Detect which cell encompasses the target text, then output its [X, Y] center coordinate. 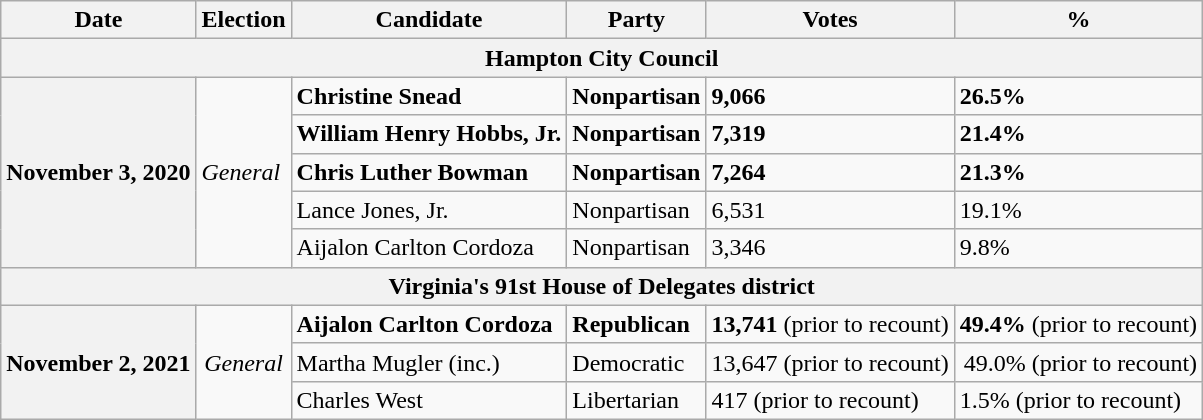
19.1% [1078, 210]
Election [244, 20]
1.5% (prior to recount) [1078, 400]
7,264 [830, 172]
November 2, 2021 [98, 362]
9.8% [1078, 248]
November 3, 2020 [98, 172]
21.3% [1078, 172]
21.4% [1078, 134]
Party [636, 20]
Democratic [636, 362]
% [1078, 20]
Hampton City Council [602, 58]
26.5% [1078, 96]
Libertarian [636, 400]
Martha Mugler (inc.) [429, 362]
William Henry Hobbs, Jr. [429, 134]
Charles West [429, 400]
Candidate [429, 20]
Date [98, 20]
Virginia's 91st House of Delegates district [602, 286]
6,531 [830, 210]
Republican [636, 324]
417 (prior to recount) [830, 400]
13,647 (prior to recount) [830, 362]
13,741 (prior to recount) [830, 324]
3,346 [830, 248]
9,066 [830, 96]
7,319 [830, 134]
Lance Jones, Jr. [429, 210]
49.0% (prior to recount) [1078, 362]
Christine Snead [429, 96]
Votes [830, 20]
Chris Luther Bowman [429, 172]
49.4% (prior to recount) [1078, 324]
